Output the [x, y] coordinate of the center of the cell containing the given text.  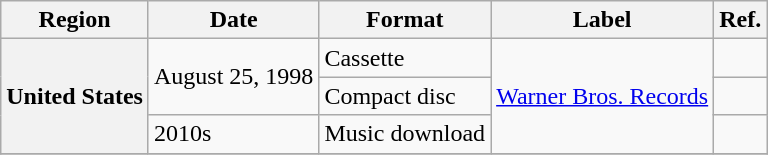
Region [75, 20]
Compact disc [405, 96]
2010s [233, 134]
Ref. [740, 20]
Music download [405, 134]
Label [602, 20]
Warner Bros. Records [602, 96]
Cassette [405, 58]
Date [233, 20]
August 25, 1998 [233, 77]
Format [405, 20]
United States [75, 96]
